For the text-containing cell, return its midpoint in [X, Y] coordinate format. 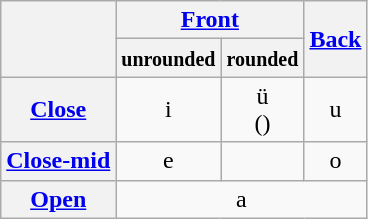
Close [58, 110]
Close-mid [58, 161]
Front [210, 20]
Open [58, 199]
Back [336, 39]
unrounded [168, 58]
e [168, 161]
a [242, 199]
ü() [262, 110]
rounded [262, 58]
i [168, 110]
o [336, 161]
u [336, 110]
